Search for the cell housing the specified text and yield its [x, y] center coordinate. 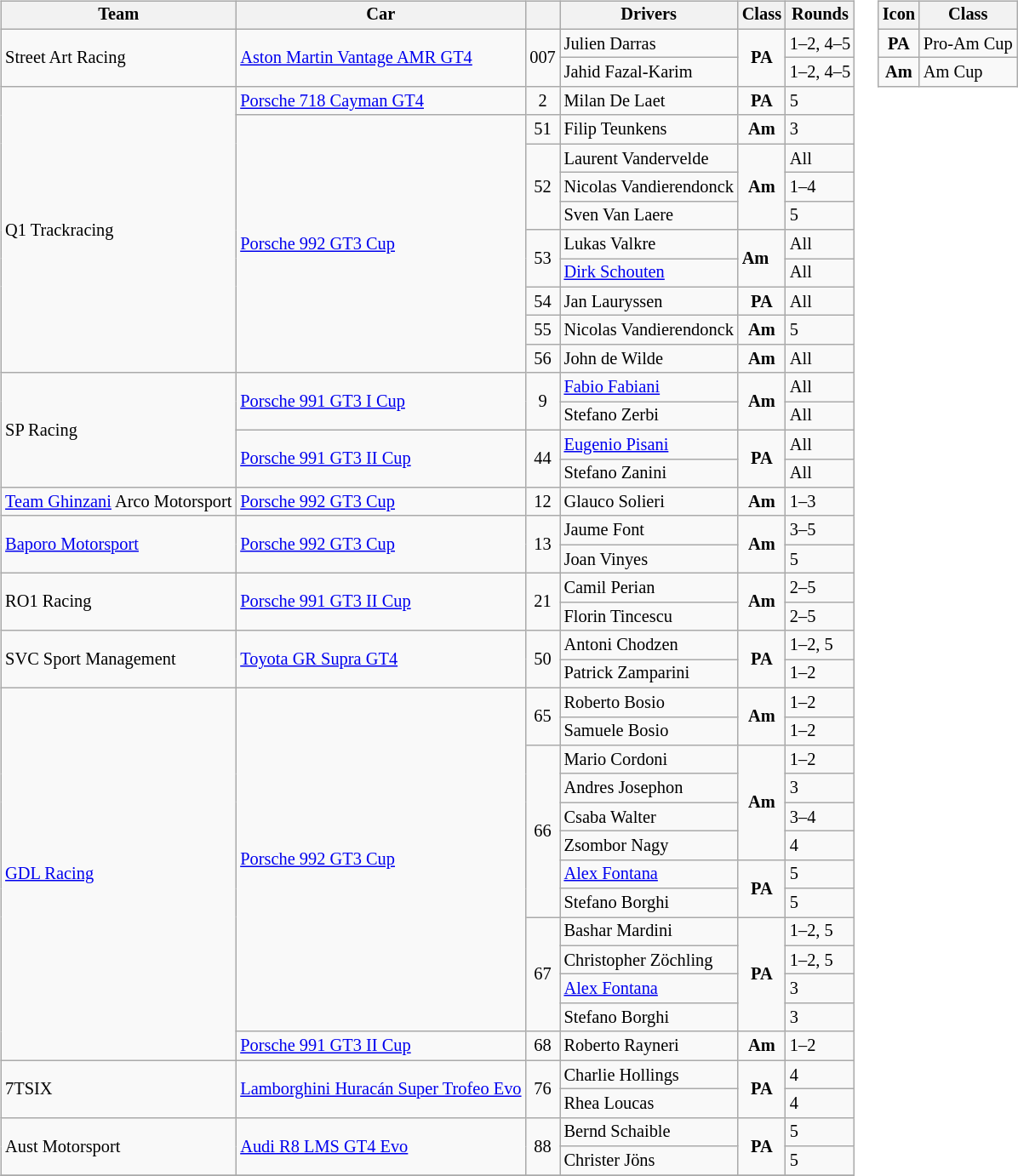
Andres Josephon [649, 788]
9 [542, 402]
Christer Jöns [649, 1161]
Rounds [821, 15]
7TSIX [118, 1089]
RO1 Racing [118, 602]
Fabio Fabiani [649, 387]
Zsombor Nagy [649, 846]
Audi R8 LMS GT4 Evo [380, 1145]
Drivers [649, 15]
Roberto Rayneri [649, 1046]
Milan De Laet [649, 101]
44 [542, 458]
Q1 Trackracing [118, 230]
Dirk Schouten [649, 273]
Bernd Schaible [649, 1132]
Lamborghini Huracán Super Trofeo Evo [380, 1089]
Antoni Chodzen [649, 645]
Street Art Racing [118, 58]
Sven Van Laere [649, 215]
Joan Vinyes [649, 559]
50 [542, 659]
Toyota GR Supra GT4 [380, 659]
Stefano Zanini [649, 473]
3–5 [821, 530]
Patrick Zamparini [649, 674]
1–3 [821, 502]
56 [542, 359]
Lukas Valkre [649, 244]
2 [542, 101]
Roberto Bosio [649, 702]
Porsche 718 Cayman GT4 [380, 101]
Aust Motorsport [118, 1145]
Mario Cordoni [649, 760]
Bashar Mardini [649, 932]
55 [542, 330]
67 [542, 975]
52 [542, 187]
Jan Lauryssen [649, 301]
Glauco Solieri [649, 502]
007 [542, 58]
Filip Teunkens [649, 129]
Porsche 991 GT3 I Cup [380, 402]
Baporo Motorsport [118, 545]
Team [118, 15]
65 [542, 716]
Eugenio Pisani [649, 444]
13 [542, 545]
Laurent Vandervelde [649, 158]
Pro-Am Cup [968, 43]
Jaume Font [649, 530]
54 [542, 301]
Aston Martin Vantage AMR GT4 [380, 58]
Jahid Fazal-Karim [649, 72]
51 [542, 129]
Csaba Walter [649, 817]
68 [542, 1046]
Charlie Hollings [649, 1075]
SP Racing [118, 431]
Florin Tincescu [649, 616]
66 [542, 831]
12 [542, 502]
Team Ghinzani Arco Motorsport [118, 502]
Stefano Zerbi [649, 416]
Car [380, 15]
Icon [899, 15]
53 [542, 259]
76 [542, 1089]
21 [542, 602]
SVC Sport Management [118, 659]
Samuele Bosio [649, 731]
Christopher Zöchling [649, 960]
3–4 [821, 817]
Rhea Loucas [649, 1104]
1–4 [821, 187]
Am Cup [968, 72]
GDL Racing [118, 874]
Camil Perian [649, 588]
John de Wilde [649, 359]
88 [542, 1145]
Julien Darras [649, 43]
